Identify which cell holds the provided text, then report its (X, Y) central coordinate. 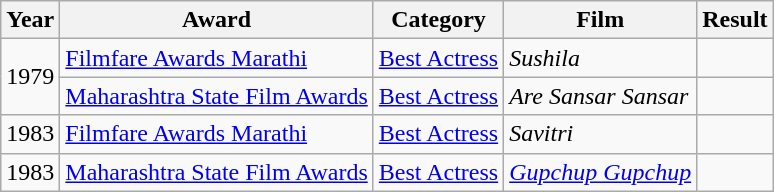
Are Sansar Sansar (600, 96)
Sushila (600, 58)
Gupchup Gupchup (600, 172)
Film (600, 20)
Category (438, 20)
Year (30, 20)
Result (735, 20)
1979 (30, 77)
Savitri (600, 134)
Award (216, 20)
